Scan for the cell matching the given text and deliver its [X, Y] coordinate at center. 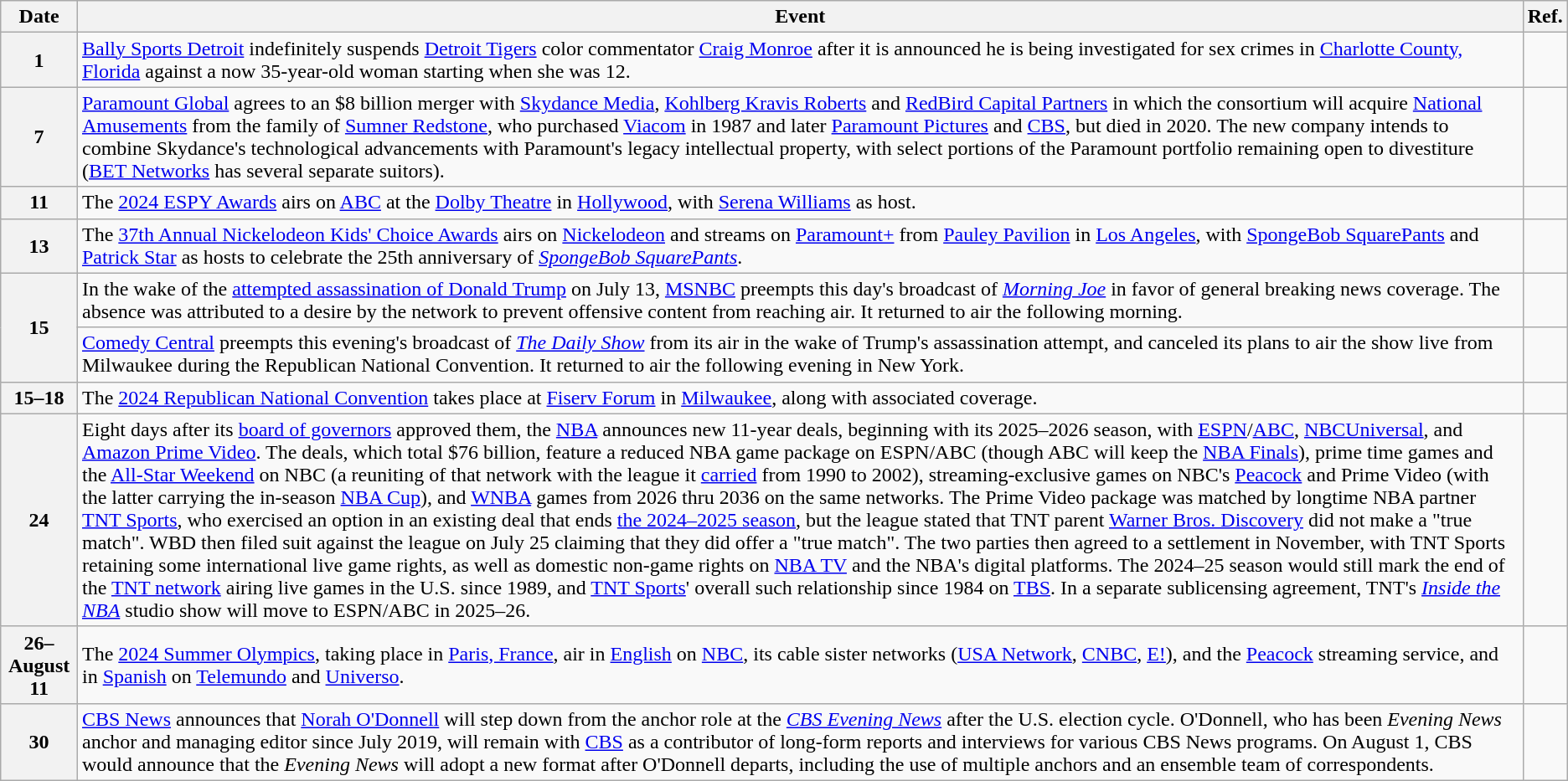
13 [39, 246]
Date [39, 17]
Ref. [1545, 17]
24 [39, 520]
26–August 11 [39, 665]
The 2024 ESPY Awards airs on ABC at the Dolby Theatre in Hollywood, with Serena Williams as host. [800, 203]
Event [800, 17]
15–18 [39, 398]
15 [39, 327]
11 [39, 203]
1 [39, 60]
30 [39, 742]
The 2024 Republican National Convention takes place at Fiserv Forum in Milwaukee, along with associated coverage. [800, 398]
7 [39, 137]
